Return the (x, y) coordinate for the center point of the cell that contains the specified text.  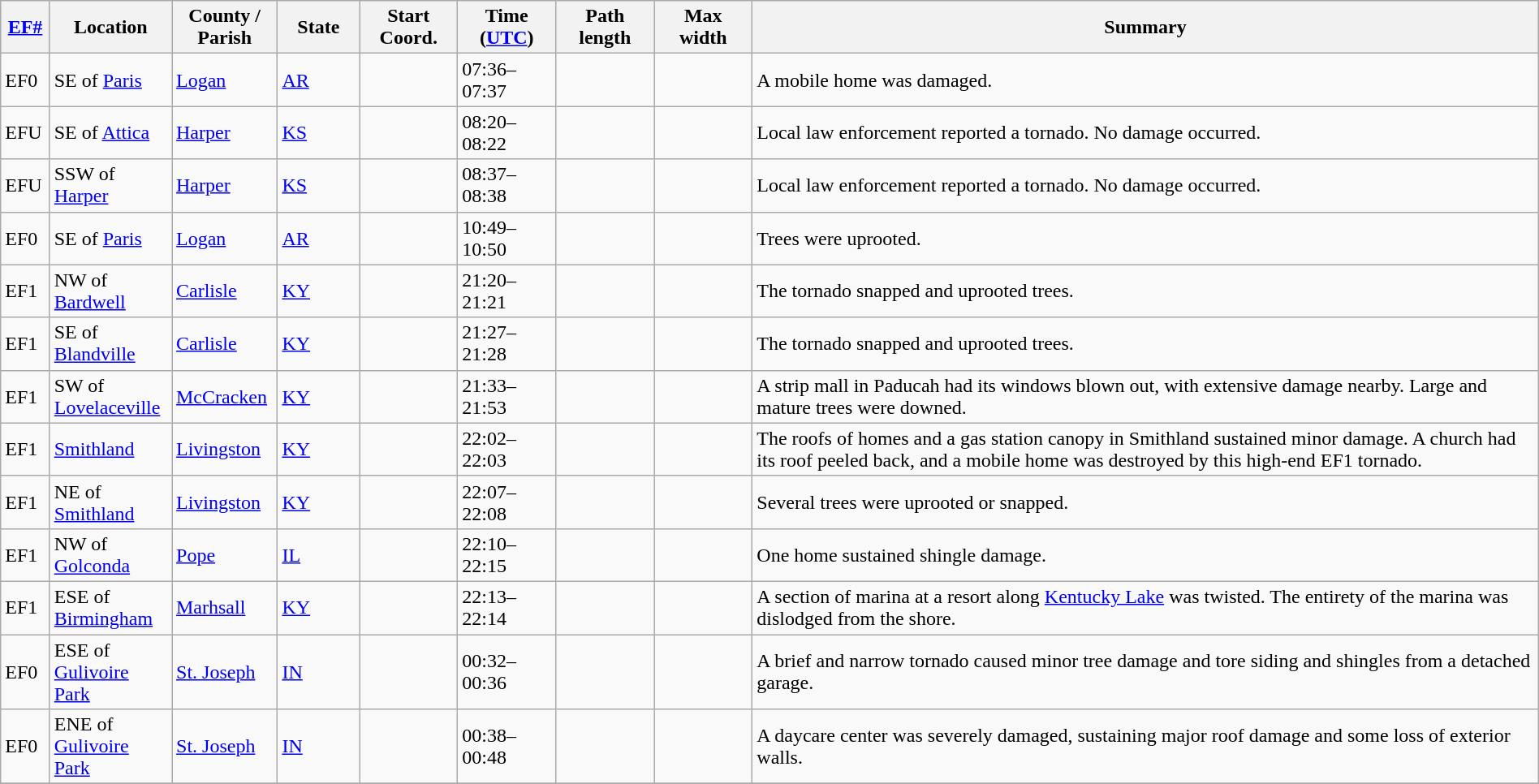
07:36–07:37 (507, 80)
A mobile home was damaged. (1145, 80)
10:49–10:50 (507, 239)
EF# (25, 28)
00:32–00:36 (507, 672)
SSW of Harper (110, 185)
McCracken (225, 396)
ENE of Gulivoire Park (110, 747)
08:20–08:22 (507, 133)
08:37–08:38 (507, 185)
One home sustained shingle damage. (1145, 555)
County / Parish (225, 28)
Max width (703, 28)
NE of Smithland (110, 502)
State (318, 28)
22:07–22:08 (507, 502)
Pope (225, 555)
Start Coord. (409, 28)
Smithland (110, 450)
Location (110, 28)
A strip mall in Paducah had its windows blown out, with extensive damage nearby. Large and mature trees were downed. (1145, 396)
Trees were uprooted. (1145, 239)
Marhsall (225, 607)
00:38–00:48 (507, 747)
ESE of Birmingham (110, 607)
22:10–22:15 (507, 555)
21:20–21:21 (507, 291)
Summary (1145, 28)
SE of Blandville (110, 344)
IL (318, 555)
22:13–22:14 (507, 607)
Time (UTC) (507, 28)
SE of Attica (110, 133)
A section of marina at a resort along Kentucky Lake was twisted. The entirety of the marina was dislodged from the shore. (1145, 607)
NW of Golconda (110, 555)
SW of Lovelaceville (110, 396)
22:02–22:03 (507, 450)
Path length (606, 28)
ESE of Gulivoire Park (110, 672)
A brief and narrow tornado caused minor tree damage and tore siding and shingles from a detached garage. (1145, 672)
21:33–21:53 (507, 396)
NW of Bardwell (110, 291)
21:27–21:28 (507, 344)
Several trees were uprooted or snapped. (1145, 502)
A daycare center was severely damaged, sustaining major roof damage and some loss of exterior walls. (1145, 747)
